Locate the cell with the specified text and output its [X, Y] center coordinate. 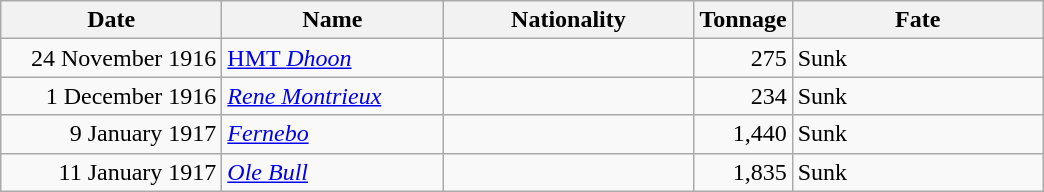
234 [743, 96]
275 [743, 58]
Nationality [568, 20]
Fernebo [332, 134]
9 January 1917 [112, 134]
Rene Montrieux [332, 96]
1,440 [743, 134]
Date [112, 20]
24 November 1916 [112, 58]
HMT Dhoon [332, 58]
11 January 1917 [112, 172]
Ole Bull [332, 172]
Tonnage [743, 20]
1 December 1916 [112, 96]
1,835 [743, 172]
Name [332, 20]
Fate [918, 20]
